Return the [x, y] coordinate for the center point of the cell that contains the specified text.  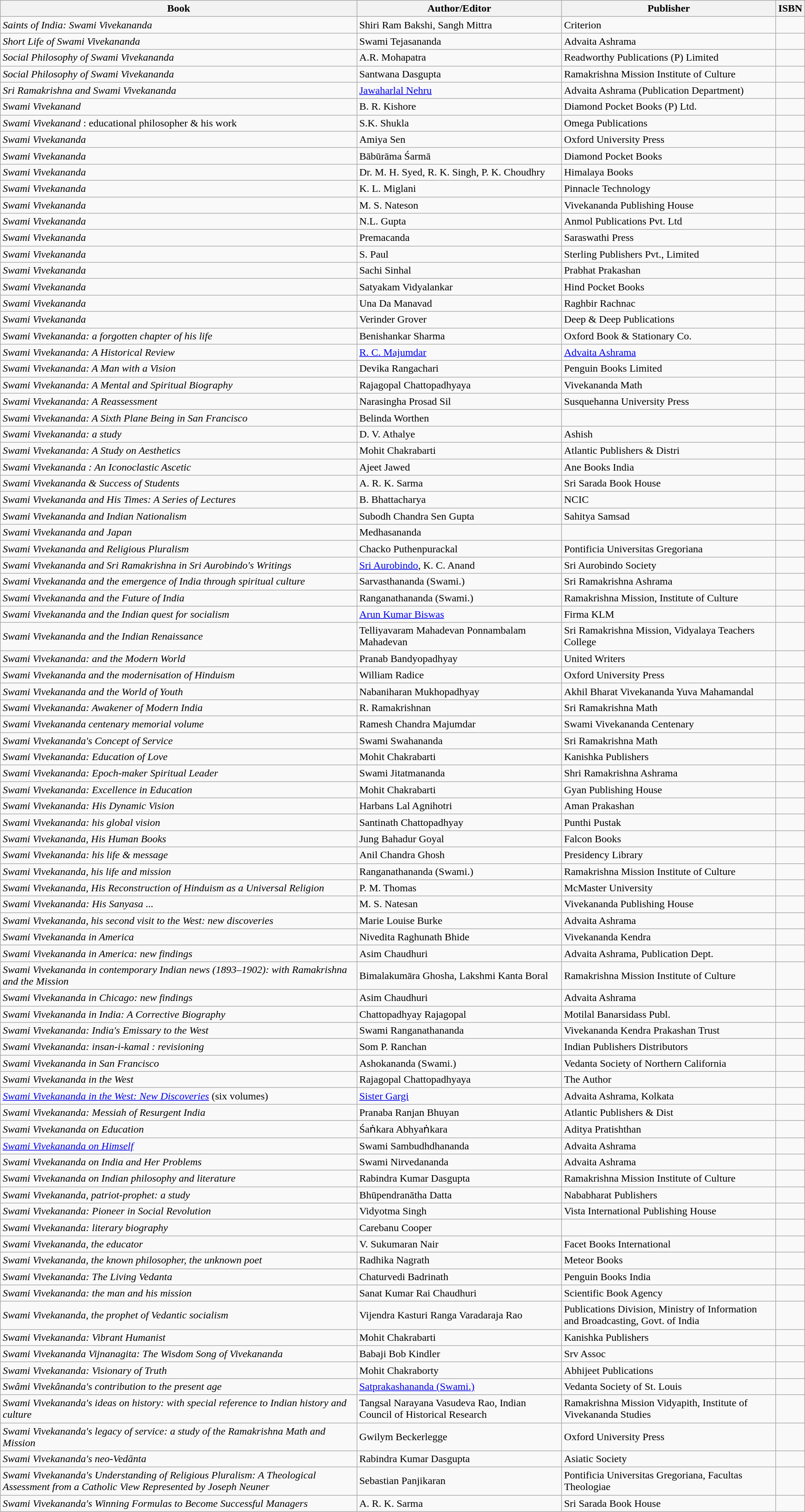
Swami Vivekananda in the West: New Discoveries (six volumes) [179, 1096]
Swami Vivekananda: His Dynamic Vision [179, 806]
Pontificia Universitas Gregoriana, Facultas Theologiae [669, 1481]
Una Da Manavad [459, 303]
Swami Vivekananda: India's Emissary to the West [179, 1031]
Publications Division, Ministry of Information and Broadcasting, Govt. of India [669, 1315]
Sahitya Samsad [669, 516]
Vivekananda Math [669, 385]
Vista International Publishing House [669, 1211]
Swami Vivekananda: A Mental and Spiritual Biography [179, 385]
ISBN [790, 9]
Dr. M. H. Syed, R. K. Singh, P. K. Choudhry [459, 172]
Swami Vivekananda and Religious Pluralism [179, 549]
Chaturvedi Badrinath [459, 1277]
Book [179, 9]
Jung Bahadur Goyal [459, 839]
Swami Vivekananda: A Man with a Vision [179, 369]
Aditya Pratishthan [669, 1129]
Ashokananda (Swami.) [459, 1063]
Abhijeet Publications [669, 1370]
Swami Vivekananda, his life and mission [179, 871]
Ane Books India [669, 467]
N.L. Gupta [459, 222]
Swami Vivekananda in America [179, 937]
Subodh Chandra Sen Gupta [459, 516]
Swami Vivekananda and Indian Nationalism [179, 516]
Satyakam Vidyalankar [459, 287]
B. Bhattacharya [459, 500]
Nabaniharan Mukhopadhyay [459, 691]
Arun Kumar Biswas [459, 614]
Swâmi Vivekânanda's contribution to the present age [179, 1386]
Advaita Ashrama, Kolkata [669, 1096]
Raghbir Rachnac [669, 303]
Pranaba Ranjan Bhuyan [459, 1112]
P. M. Thomas [459, 888]
Swami Vivekananda and the emergence of India through spiritual culture [179, 582]
Swami Nirvedananda [459, 1162]
Swami Vivekananda's Winning Formulas to Become Successful Managers [179, 1503]
McMaster University [669, 888]
Swami Vivekananda and the World of Youth [179, 691]
Oxford Book & Stationary Co. [669, 336]
Saraswathi Press [669, 238]
Criterion [669, 25]
Santwana Dasgupta [459, 74]
Swami Vivekananda: A Historical Review [179, 352]
Swami Sambudhdhananda [459, 1146]
William Radice [459, 675]
Swami Vivekananda in India: A Corrective Biography [179, 1014]
R. C. Majumdar [459, 352]
Anmol Publications Pvt. Ltd [669, 222]
Ajeet Jawed [459, 467]
Sanat Kumar Rai Chaudhuri [459, 1293]
Swami Vivekanand : educational philosopher & his work [179, 123]
Swami Vivekananda in San Francisco [179, 1063]
Publisher [669, 9]
Bimalakumāra Ghosha, Lakshmi Kanta Boral [459, 976]
Swami Vivekananda: a study [179, 434]
Atlantic Publishers & Dist [669, 1112]
Pontificia Universitas Gregoriana [669, 549]
Swami Vivekananda's Concept of Service [179, 740]
D. V. Athalye [459, 434]
Swami Vivekananda and the modernisation of Hinduism [179, 675]
Akhil Bharat Vivekananda Yuva Mahamandal [669, 691]
Prabhat Prakashan [669, 271]
Swami Vivekananda's neo-Vedānta [179, 1459]
Advaita Ashrama (Publication Department) [669, 90]
Deep & Deep Publications [669, 320]
Swami Vivekananda and Japan [179, 533]
United Writers [669, 659]
Ashish [669, 434]
Shiri Ram Bakshi, Sangh Mittra [459, 25]
Scientific Book Agency [669, 1293]
Short Life of Swami Vivekananda [179, 41]
Swami Vivekananda: His Sanyasa ... [179, 904]
Satprakashananda (Swami.) [459, 1386]
Swami Vivekananda: a forgotten chapter of his life [179, 336]
Motilal Banarsidass Publ. [669, 1014]
Swami Vivekananda in contemporary Indian news (1893–1902): with Ramakrishna and the Mission [179, 976]
Diamond Pocket Books [669, 156]
Presidency Library [669, 855]
Radhika Nagrath [459, 1260]
Vivekananda Kendra [669, 937]
Meteor Books [669, 1260]
Anil Chandra Ghosh [459, 855]
Amiya Sen [459, 139]
Swami Vivekananda: Messiah of Resurgent India [179, 1112]
S.K. Shukla [459, 123]
Sterling Publishers Pvt., Limited [669, 254]
Penguin Books India [669, 1277]
Harbans Lal Agnihotri [459, 806]
R. Ramakrishnan [459, 708]
Swami Vivekananda: Pioneer in Social Revolution [179, 1211]
V. Sukumaran Nair [459, 1244]
Swami Jitatmananda [459, 773]
K. L. Miglani [459, 188]
Tangsal Narayana Vasudeva Rao, Indian Council of Historical Research [459, 1408]
Shri Ramakrishna Ashrama [669, 773]
Swami Vivekananda: Vibrant Humanist [179, 1337]
Swami Vivekanand [179, 107]
Sachi Sinhal [459, 271]
Bhūpendranātha Datta [459, 1195]
Swami Vivekananda: Visionary of Truth [179, 1370]
Vijendra Kasturi Ranga Varadaraja Rao [459, 1315]
Swami Vivekananda, His Reconstruction of Hinduism as a Universal Religion [179, 888]
Swami Vivekananda: his life & message [179, 855]
Belinda Worthen [459, 418]
Marie Louise Burke [459, 921]
Ramakrishna Mission, Institute of Culture [669, 598]
Saints of India: Swami Vivekananda [179, 25]
Ramesh Chandra Majumdar [459, 724]
Facet Books International [669, 1244]
M. S. Natesan [459, 904]
Advaita Ashrama, Publication Dept. [669, 953]
Hind Pocket Books [669, 287]
Swami Vivekananda in Chicago: new findings [179, 998]
Swami Vivekananda and the Indian quest for socialism [179, 614]
Aman Prakashan [669, 806]
Sebastian Panjikaran [459, 1481]
Pinnacle Technology [669, 188]
Readworthy Publications (P) Limited [669, 58]
Vivekananda Kendra Prakashan Trust [669, 1031]
Devika Rangachari [459, 369]
S. Paul [459, 254]
Verinder Grover [459, 320]
Swami Vivekananda: A Study on Aesthetics [179, 450]
Swami Vivekananda: and the Modern World [179, 659]
Sri Aurobindo, K. C. Anand [459, 565]
Swami Vivekananda: literary biography [179, 1228]
Srv Assoc [669, 1354]
Swami Vivekananda's ideas on history: with special reference to Indian history and culture [179, 1408]
Sister Gargi [459, 1096]
Swami Vivekananda: Education of Love [179, 757]
Pranab Bandyopadhyay [459, 659]
Swami Vivekananda's Understanding of Religious Pluralism: A Theological Assessment from a Catholic View Represented by Joseph Neuner [179, 1481]
Swami Vivekananda on India and Her Problems [179, 1162]
Swami Vivekananda on Education [179, 1129]
Himalaya Books [669, 172]
Falcon Books [669, 839]
Swami Vivekananda: the man and his mission [179, 1293]
Swami Vivekananda in the West [179, 1080]
Swami Vivekananda: insan-i-kamal : revisioning [179, 1047]
Sri Aurobindo Society [669, 565]
Swami Vivekananda : An Iconoclastic Ascetic [179, 467]
Som P. Ranchan [459, 1047]
M. S. Nateson [459, 205]
Nababharat Publishers [669, 1195]
Swami Vivekananda and the Indian Renaissance [179, 637]
Nivedita Raghunath Bhide [459, 937]
Swami Vivekananda, His Human Books [179, 839]
Swami Vivekananda on Himself [179, 1146]
Swami Vivekananda: Excellence in Education [179, 790]
NCIC [669, 500]
Swami Vivekananda in America: new findings [179, 953]
Swami Vivekananda, the educator [179, 1244]
Vedanta Society of St. Louis [669, 1386]
Premacanda [459, 238]
Swami Vivekananda, the prophet of Vedantic socialism [179, 1315]
Omega Publications [669, 123]
A.R. Mohapatra [459, 58]
Medhasananda [459, 533]
Author/Editor [459, 9]
Swami Vivekananda and Sri Ramakrishna in Sri Aurobindo's Writings [179, 565]
Swami Vivekananda centenary memorial volume [179, 724]
B. R. Kishore [459, 107]
Swami Vivekananda Centenary [669, 724]
Atlantic Publishers & Distri [669, 450]
Punthi Pustak [669, 822]
Swami Vivekananda on Indian philosophy and literature [179, 1179]
Gwilym Beckerlegge [459, 1437]
Swami Vivekananda, the known philosopher, the unknown poet [179, 1260]
Chacko Puthenpurackal [459, 549]
Sarvasthananda (Swami.) [459, 582]
Swami Ranganathananda [459, 1031]
Firma KLM [669, 614]
Śaṅkara Abhyaṅkara [459, 1129]
Diamond Pocket Books (P) Ltd. [669, 107]
Swami Vivekananda: A Sixth Plane Being in San Francisco [179, 418]
Sri Ramakrishna Ashrama [669, 582]
Babaji Bob Kindler [459, 1354]
Vidyotma Singh [459, 1211]
Mohit Chakraborty [459, 1370]
Swami Vivekananda, patriot-prophet: a study [179, 1195]
Benishankar Sharma [459, 336]
Jawaharlal Nehru [459, 90]
Susquehanna University Press [669, 401]
Swami Vivekananda and His Times: A Series of Lectures [179, 500]
Gyan Publishing House [669, 790]
Swami Vivekananda's legacy of service: a study of the Ramakrishna Math and Mission [179, 1437]
Ramakrishna Mission Vidyapith, Institute of Vivekananda Studies [669, 1408]
Sri Ramakrishna Mission, Vidyalaya Teachers College [669, 637]
Penguin Books Limited [669, 369]
Narasingha Prosad Sil [459, 401]
Asiatic Society [669, 1459]
Swami Vivekananda: Awakener of Modern India [179, 708]
Santinath Chattopadhyay [459, 822]
Swami Vivekananda and the Future of India [179, 598]
Swami Vivekananda: A Reassessment [179, 401]
Vedanta Society of Northern California [669, 1063]
Swami Swahananda [459, 740]
Swami Vivekananda & Success of Students [179, 483]
Sri Ramakrishna and Swami Vivekananda [179, 90]
Swami Vivekananda: Epoch-maker Spiritual Leader [179, 773]
Chattopadhyay Rajagopal [459, 1014]
Telliyavaram Mahadevan Ponnambalam Mahadevan [459, 637]
Swami Vivekananda: his global vision [179, 822]
Carebanu Cooper [459, 1228]
Swami Vivekananda, his second visit to the West: new discoveries [179, 921]
Bābūrāma Śarmā [459, 156]
Indian Publishers Distributors [669, 1047]
Swami Tejasananda [459, 41]
Swami Vivekananda: The Living Vedanta [179, 1277]
The Author [669, 1080]
Swami Vivekananda Vijnanagita: The Wisdom Song of Vivekananda [179, 1354]
